Extract the [x, y] coordinate from the center of the cell holding the provided text.  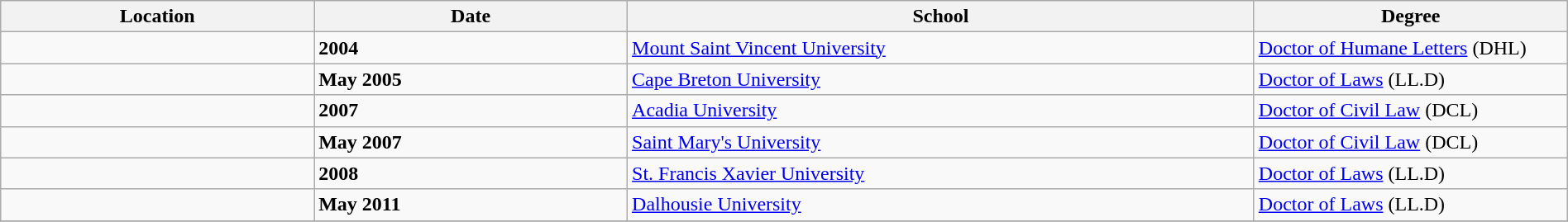
Degree [1411, 17]
St. Francis Xavier University [941, 173]
Acadia University [941, 111]
2008 [471, 173]
Dalhousie University [941, 205]
May 2005 [471, 79]
May 2011 [471, 205]
Cape Breton University [941, 79]
Saint Mary's University [941, 142]
May 2007 [471, 142]
2004 [471, 48]
Location [157, 17]
2007 [471, 111]
Date [471, 17]
Mount Saint Vincent University [941, 48]
Doctor of Humane Letters (DHL) [1411, 48]
School [941, 17]
